For the text-containing cell, return its midpoint in (X, Y) coordinate format. 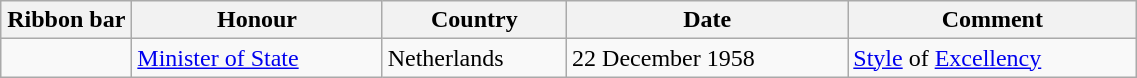
Style of Excellency (992, 58)
Date (708, 20)
Minister of State (257, 58)
Ribbon bar (66, 20)
Country (474, 20)
Netherlands (474, 58)
Honour (257, 20)
Comment (992, 20)
22 December 1958 (708, 58)
